Determine the [X, Y] coordinate at the center of the cell enclosing the given text.  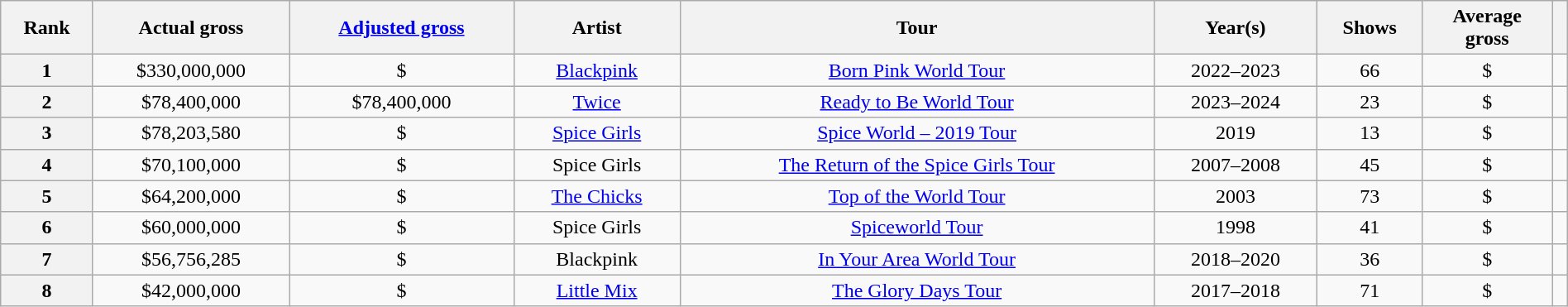
2019 [1236, 133]
Spice World – 2019 Tour [916, 133]
Twice [597, 102]
36 [1370, 259]
1998 [1236, 228]
2007–2008 [1236, 165]
The Return of the Spice Girls Tour [916, 165]
2022–2023 [1236, 70]
41 [1370, 228]
$70,100,000 [191, 165]
13 [1370, 133]
Top of the World Tour [916, 196]
5 [46, 196]
66 [1370, 70]
2 [46, 102]
$330,000,000 [191, 70]
71 [1370, 290]
$42,000,000 [191, 290]
23 [1370, 102]
2017–2018 [1236, 290]
Tour [916, 28]
Averagegross [1487, 28]
Year(s) [1236, 28]
Born Pink World Tour [916, 70]
Artist [597, 28]
1 [46, 70]
2023–2024 [1236, 102]
Shows [1370, 28]
The Chicks [597, 196]
Ready to Be World Tour [916, 102]
45 [1370, 165]
8 [46, 290]
73 [1370, 196]
Adjusted gross [402, 28]
4 [46, 165]
7 [46, 259]
2018–2020 [1236, 259]
The Glory Days Tour [916, 290]
Actual gross [191, 28]
Spiceworld Tour [916, 228]
$56,756,285 [191, 259]
Rank [46, 28]
$60,000,000 [191, 228]
3 [46, 133]
In Your Area World Tour [916, 259]
Little Mix [597, 290]
$78,203,580 [191, 133]
$64,200,000 [191, 196]
6 [46, 228]
2003 [1236, 196]
